Return the [X, Y] coordinate for the center point of the cell that contains the specified text.  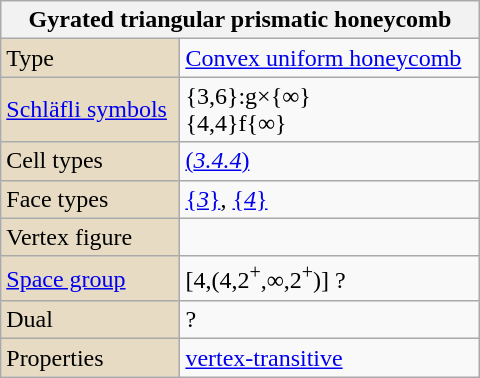
Cell types [90, 161]
{3,6}:g×{∞}{4,4}f{∞} [330, 110]
Schläfli symbols [90, 110]
Type [90, 58]
? [330, 320]
Gyrated triangular prismatic honeycomb [240, 20]
Convex uniform honeycomb [330, 58]
Vertex figure [90, 237]
Space group [90, 278]
Properties [90, 358]
vertex-transitive [330, 358]
Face types [90, 199]
{3}, {4} [330, 199]
Dual [90, 320]
[4,(4,2+,∞,2+)] ? [330, 278]
(3.4.4) [330, 161]
